Locate the cell with the specified text and output its (X, Y) center coordinate. 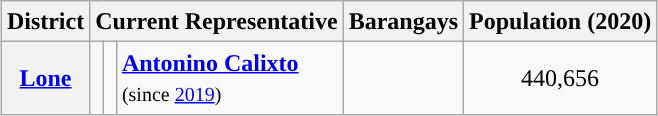
Current Representative (216, 22)
Lone (45, 78)
District (45, 22)
Antonino Calixto(since 2019) (230, 78)
Population (2020) (560, 22)
Barangays (403, 22)
440,656 (560, 78)
